Provide the (x, y) coordinate of the cell's center where the given text is located.  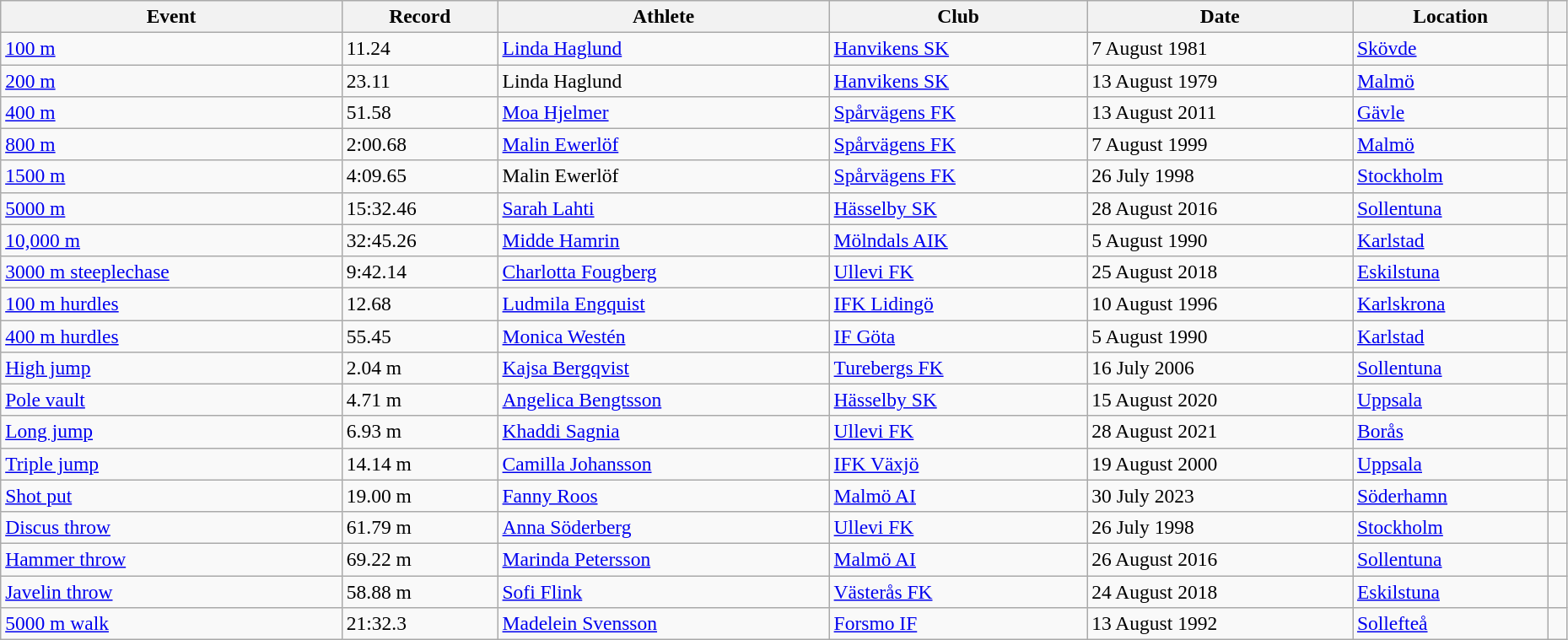
Shot put (172, 496)
Khaddi Sagnia (663, 432)
28 August 2016 (1220, 208)
Date (1220, 16)
6.93 m (420, 432)
Discus throw (172, 527)
Fanny Roos (663, 496)
400 m hurdles (172, 336)
Söderhamn (1451, 496)
Västerås FK (958, 591)
Turebergs FK (958, 368)
23.11 (420, 80)
Camilla Johansson (663, 464)
Marinda Petersson (663, 559)
16 July 2006 (1220, 368)
61.79 m (420, 527)
Madelein Svensson (663, 623)
Long jump (172, 432)
1500 m (172, 176)
3000 m steeplechase (172, 272)
Hammer throw (172, 559)
Kajsa Bergqvist (663, 368)
100 m hurdles (172, 304)
13 August 1979 (1220, 80)
7 August 1981 (1220, 48)
Sollefteå (1451, 623)
Pole vault (172, 400)
Javelin throw (172, 591)
Triple jump (172, 464)
Moa Hjelmer (663, 112)
Mölndals AIK (958, 240)
51.58 (420, 112)
58.88 m (420, 591)
10,000 m (172, 240)
11.24 (420, 48)
400 m (172, 112)
21:32.3 (420, 623)
7 August 1999 (1220, 144)
100 m (172, 48)
Event (172, 16)
IF Göta (958, 336)
Sarah Lahti (663, 208)
69.22 m (420, 559)
28 August 2021 (1220, 432)
2:00.68 (420, 144)
30 July 2023 (1220, 496)
15 August 2020 (1220, 400)
19 August 2000 (1220, 464)
4.71 m (420, 400)
Athlete (663, 16)
9:42.14 (420, 272)
24 August 2018 (1220, 591)
200 m (172, 80)
13 August 2011 (1220, 112)
25 August 2018 (1220, 272)
5000 m (172, 208)
2.04 m (420, 368)
Gävle (1451, 112)
13 August 1992 (1220, 623)
26 August 2016 (1220, 559)
Club (958, 16)
12.68 (420, 304)
High jump (172, 368)
55.45 (420, 336)
19.00 m (420, 496)
Sofi Flink (663, 591)
Skövde (1451, 48)
Record (420, 16)
15:32.46 (420, 208)
IFK Lidingö (958, 304)
Karlskrona (1451, 304)
5000 m walk (172, 623)
Location (1451, 16)
Midde Hamrin (663, 240)
Charlotta Fougberg (663, 272)
10 August 1996 (1220, 304)
Anna Söderberg (663, 527)
IFK Växjö (958, 464)
Forsmo IF (958, 623)
Ludmila Engquist (663, 304)
Monica Westén (663, 336)
14.14 m (420, 464)
800 m (172, 144)
4:09.65 (420, 176)
Angelica Bengtsson (663, 400)
32:45.26 (420, 240)
Borås (1451, 432)
